Detect which cell encompasses the target text, then output its [x, y] center coordinate. 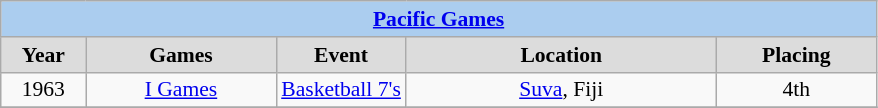
Placing [796, 55]
Suva, Fiji [561, 90]
Event [341, 55]
Year [44, 55]
1963 [44, 90]
Basketball 7's [341, 90]
I Games [181, 90]
Pacific Games [439, 19]
4th [796, 90]
Location [561, 55]
Games [181, 55]
